Search for the cell housing the specified text and yield its (X, Y) center coordinate. 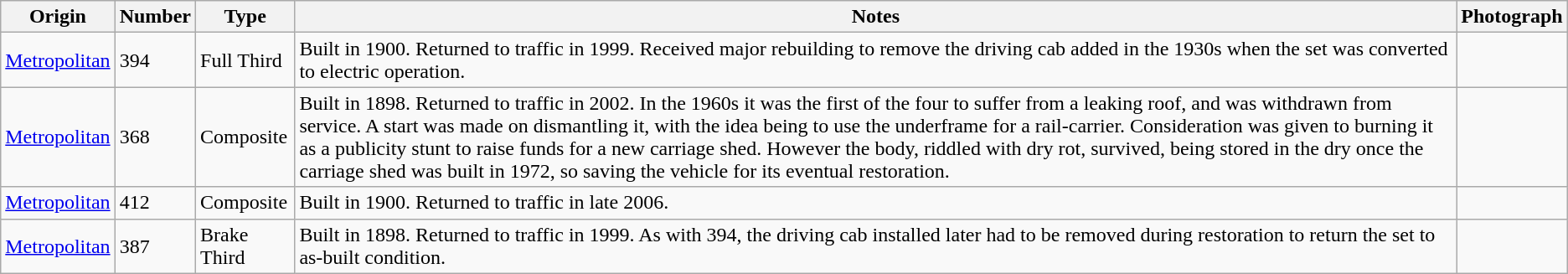
Origin (58, 17)
Photograph (1512, 17)
Brake Third (245, 246)
Built in 1900. Returned to traffic in late 2006. (876, 203)
Number (155, 17)
412 (155, 203)
387 (155, 246)
368 (155, 137)
Type (245, 17)
394 (155, 60)
Full Third (245, 60)
Notes (876, 17)
